Return (X, Y) of the center of cell containing provided text 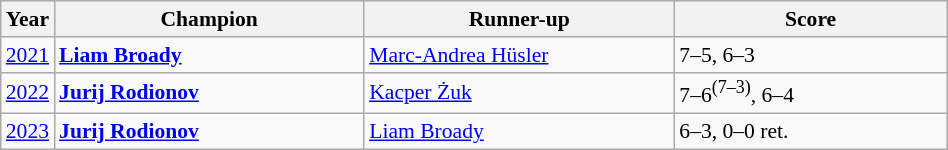
Champion (209, 19)
7–6(7–3), 6–4 (810, 92)
Kacper Żuk (519, 92)
Year (28, 19)
Marc-Andrea Hüsler (519, 55)
2021 (28, 55)
Score (810, 19)
6–3, 0–0 ret. (810, 132)
2023 (28, 132)
Runner-up (519, 19)
7–5, 6–3 (810, 55)
2022 (28, 92)
